Scan for the cell matching the given text and deliver its [X, Y] coordinate at center. 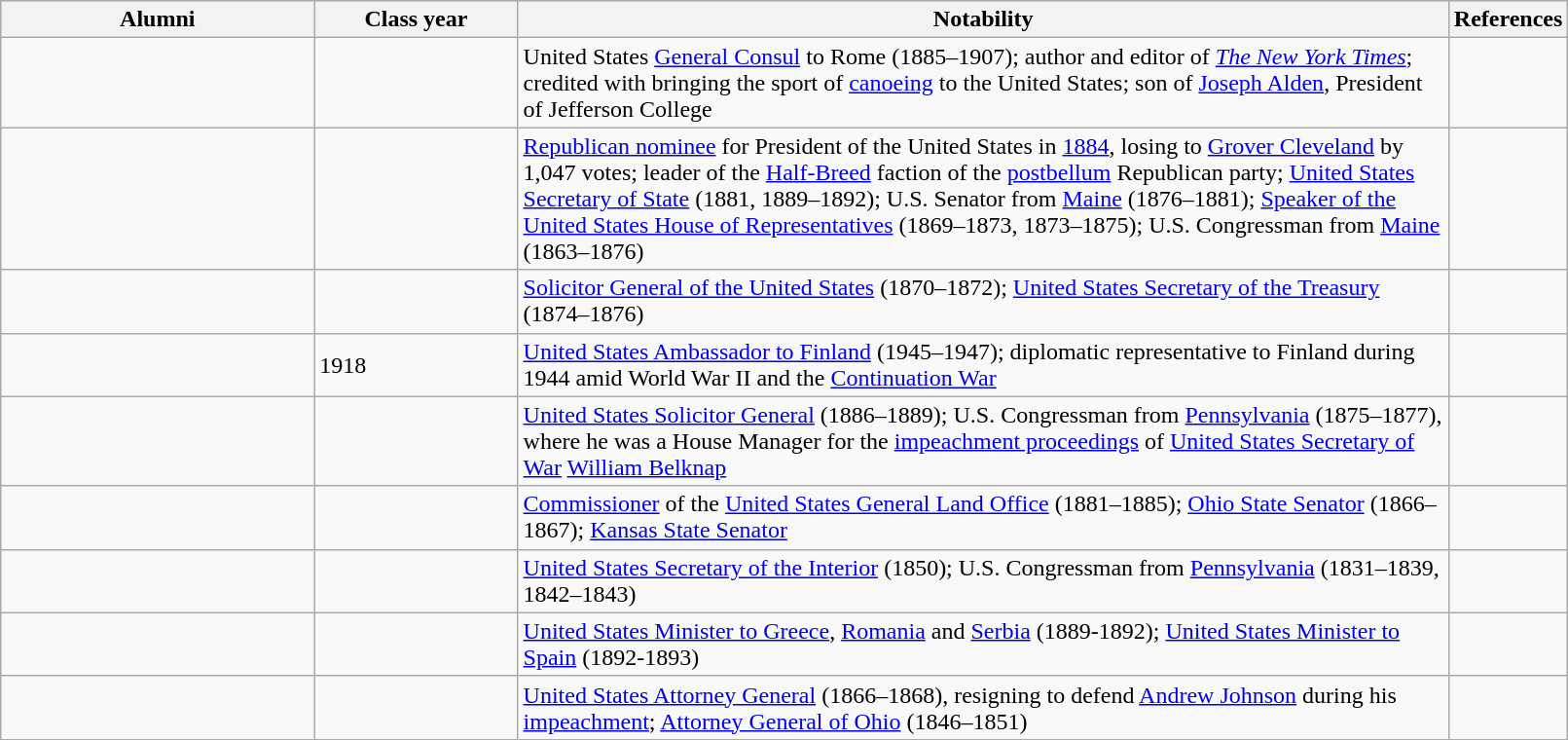
Class year [417, 19]
Solicitor General of the United States (1870–1872); United States Secretary of the Treasury (1874–1876) [983, 302]
United States Attorney General (1866–1868), resigning to defend Andrew Johnson during his impeachment; Attorney General of Ohio (1846–1851) [983, 707]
Notability [983, 19]
Commissioner of the United States General Land Office (1881–1885); Ohio State Senator (1866–1867); Kansas State Senator [983, 518]
1918 [417, 364]
United States Ambassador to Finland (1945–1947); diplomatic representative to Finland during 1944 amid World War II and the Continuation War [983, 364]
United States Minister to Greece, Romania and Serbia (1889-1892); United States Minister to Spain (1892-1893) [983, 645]
United States Secretary of the Interior (1850); U.S. Congressman from Pennsylvania (1831–1839, 1842–1843) [983, 580]
Alumni [158, 19]
References [1509, 19]
